Scan for the cell matching the given text and deliver its (x, y) coordinate at center. 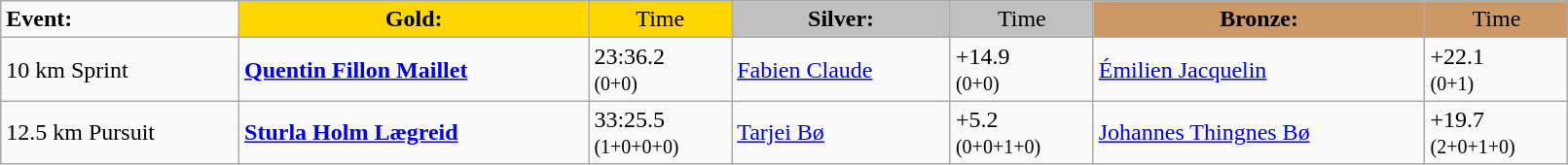
Tarjei Bø (841, 132)
+14.9(0+0) (1022, 70)
+19.7(2+0+1+0) (1497, 132)
Event: (121, 19)
Johannes Thingnes Bø (1259, 132)
Bronze: (1259, 19)
Émilien Jacquelin (1259, 70)
+22.1(0+1) (1497, 70)
10 km Sprint (121, 70)
Sturla Holm Lægreid (415, 132)
+5.2(0+0+1+0) (1022, 132)
Gold: (415, 19)
33:25.5(1+0+0+0) (660, 132)
23:36.2(0+0) (660, 70)
Silver: (841, 19)
12.5 km Pursuit (121, 132)
Quentin Fillon Maillet (415, 70)
Fabien Claude (841, 70)
